Determine the (x, y) coordinate at the center of the cell enclosing the given text.  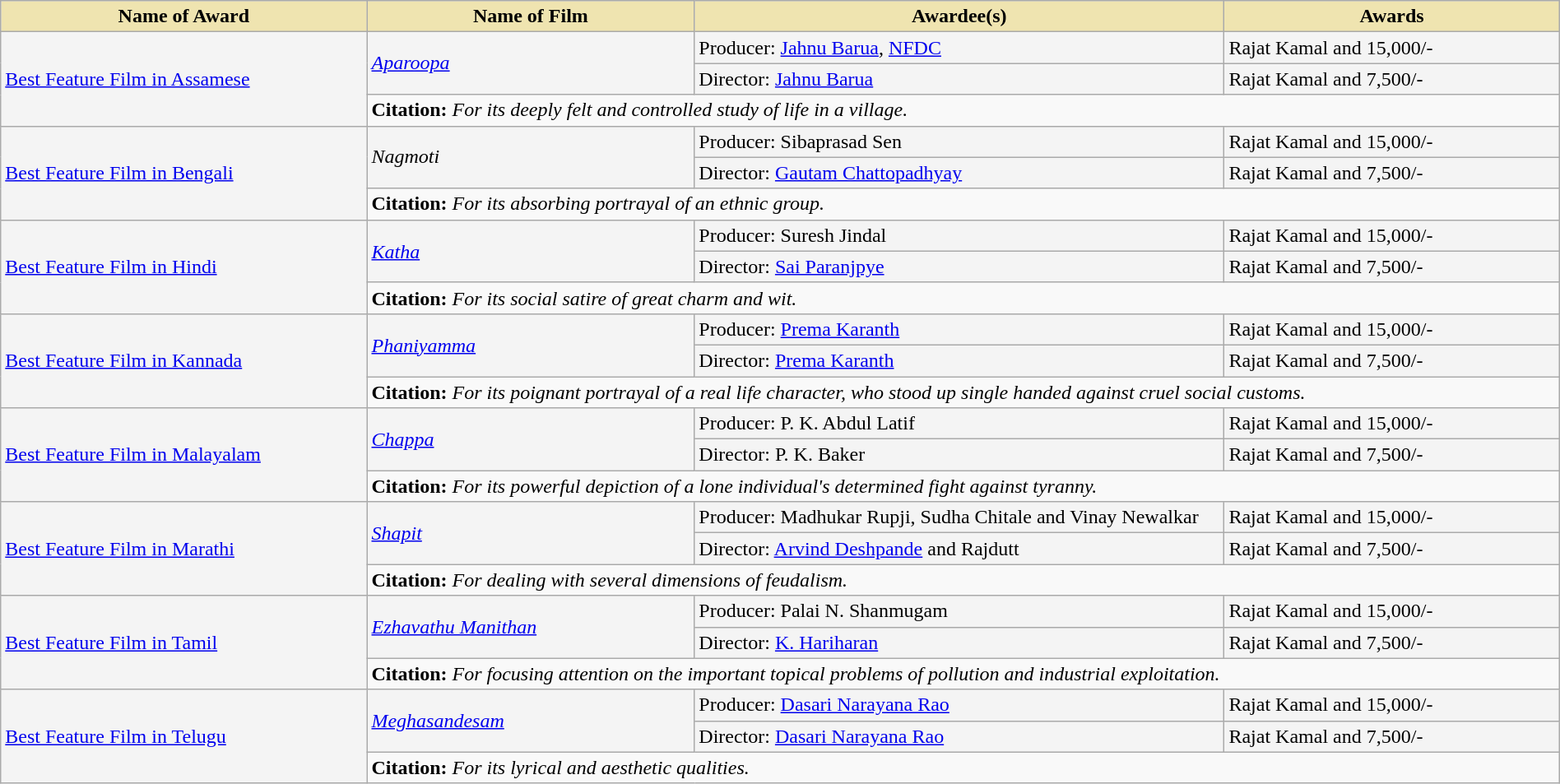
Producer: Suresh Jindal (959, 235)
Director: Jahnu Barua (959, 79)
Director: Arvind Deshpande and Rajdutt (959, 549)
Ezhavathu Manithan (531, 627)
Best Feature Film in Assamese (184, 79)
Awardee(s) (959, 16)
Best Feature Film in Marathi (184, 549)
Citation: For its social satire of great charm and wit. (963, 298)
Producer: Madhukar Rupji, Sudha Chitale and Vinay Newalkar (959, 517)
Producer: Sibaprasad Sen (959, 141)
Citation: For its lyrical and aesthetic qualities. (963, 768)
Awards (1392, 16)
Best Feature Film in Malayalam (184, 455)
Chappa (531, 439)
Nagmoti (531, 157)
Citation: For its poignant portrayal of a real life character, who stood up single handed against cruel social customs. (963, 392)
Best Feature Film in Kannada (184, 360)
Name of Award (184, 16)
Producer: Dasari Narayana Rao (959, 705)
Director: Prema Karanth (959, 360)
Katha (531, 251)
Best Feature Film in Hindi (184, 267)
Shapit (531, 533)
Best Feature Film in Tamil (184, 643)
Producer: P. K. Abdul Latif (959, 424)
Director: Gautam Chattopadhyay (959, 173)
Director: P. K. Baker (959, 455)
Citation: For focusing attention on the important topical problems of pollution and industrial exploitation. (963, 674)
Citation: For its powerful depiction of a lone individual's determined fight against tyranny. (963, 486)
Director: K. Hariharan (959, 643)
Director: Dasari Narayana Rao (959, 736)
Producer: Prema Karanth (959, 329)
Director: Sai Paranjpye (959, 267)
Meghasandesam (531, 721)
Citation: For its deeply felt and controlled study of life in a village. (963, 110)
Best Feature Film in Bengali (184, 173)
Citation: For dealing with several dimensions of feudalism. (963, 580)
Citation: For its absorbing portrayal of an ethnic group. (963, 204)
Phaniyamma (531, 345)
Best Feature Film in Telugu (184, 736)
Aparoopa (531, 63)
Name of Film (531, 16)
Producer: Palai N. Shanmugam (959, 611)
Producer: Jahnu Barua, NFDC (959, 48)
